Capture the cell that displays the provided text and extract its [x, y] central coordinate. 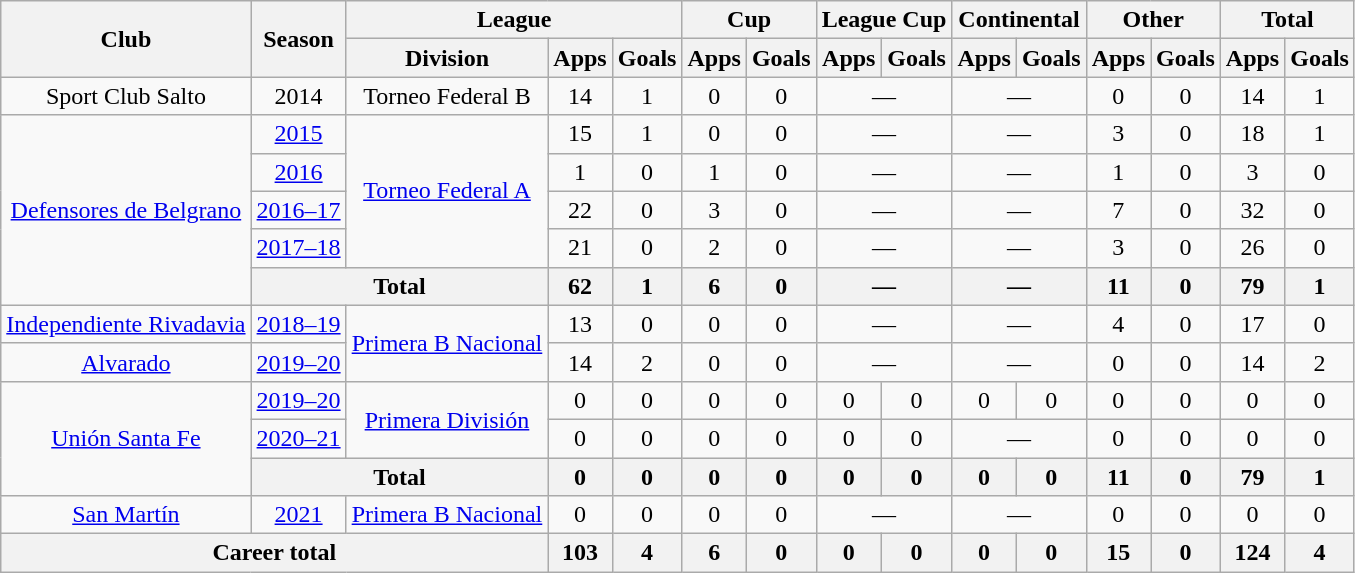
Division [447, 58]
League [514, 20]
League Cup [884, 20]
2021 [298, 515]
62 [580, 286]
Torneo Federal B [447, 96]
124 [1252, 553]
22 [580, 210]
Alvarado [126, 362]
Cup [749, 20]
26 [1252, 248]
Primera División [447, 419]
17 [1252, 324]
Unión Santa Fe [126, 438]
2017–18 [298, 248]
Other [1153, 20]
13 [580, 324]
32 [1252, 210]
2020–21 [298, 438]
Sport Club Salto [126, 96]
San Martín [126, 515]
21 [580, 248]
Season [298, 39]
Torneo Federal A [447, 191]
2016 [298, 172]
Independiente Rivadavia [126, 324]
Continental [1019, 20]
Defensores de Belgrano [126, 210]
Club [126, 39]
2016–17 [298, 210]
Career total [274, 553]
2015 [298, 134]
103 [580, 553]
7 [1118, 210]
18 [1252, 134]
2018–19 [298, 324]
2014 [298, 96]
